Search for the cell housing the specified text and yield its (X, Y) center coordinate. 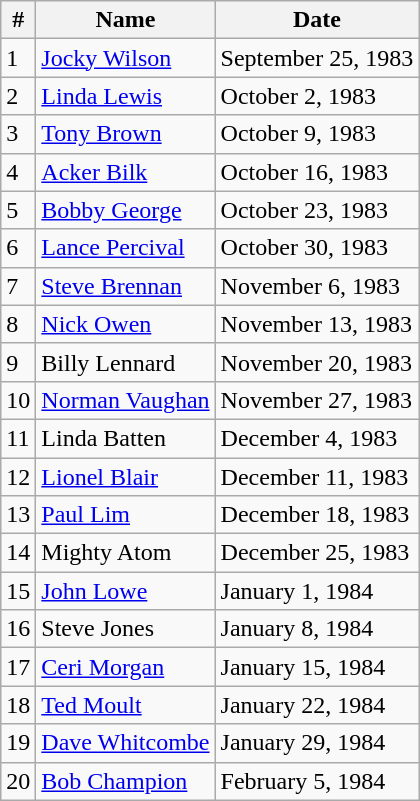
December 25, 1983 (317, 553)
Linda Lewis (126, 96)
January 15, 1984 (317, 667)
12 (18, 477)
October 9, 1983 (317, 134)
1 (18, 58)
14 (18, 553)
16 (18, 629)
October 16, 1983 (317, 172)
October 30, 1983 (317, 248)
October 2, 1983 (317, 96)
Date (317, 20)
19 (18, 743)
Bob Champion (126, 781)
January 1, 1984 (317, 591)
15 (18, 591)
# (18, 20)
January 29, 1984 (317, 743)
December 18, 1983 (317, 515)
11 (18, 438)
October 23, 1983 (317, 210)
Linda Batten (126, 438)
Mighty Atom (126, 553)
September 25, 1983 (317, 58)
Billy Lennard (126, 362)
January 8, 1984 (317, 629)
Lionel Blair (126, 477)
8 (18, 324)
Lance Percival (126, 248)
Acker Bilk (126, 172)
2 (18, 96)
Steve Brennan (126, 286)
November 13, 1983 (317, 324)
November 20, 1983 (317, 362)
Jocky Wilson (126, 58)
Norman Vaughan (126, 400)
Steve Jones (126, 629)
3 (18, 134)
February 5, 1984 (317, 781)
Ted Moult (126, 705)
18 (18, 705)
December 11, 1983 (317, 477)
6 (18, 248)
4 (18, 172)
7 (18, 286)
10 (18, 400)
Tony Brown (126, 134)
5 (18, 210)
January 22, 1984 (317, 705)
Paul Lim (126, 515)
20 (18, 781)
November 27, 1983 (317, 400)
Nick Owen (126, 324)
Bobby George (126, 210)
December 4, 1983 (317, 438)
John Lowe (126, 591)
Name (126, 20)
Ceri Morgan (126, 667)
17 (18, 667)
November 6, 1983 (317, 286)
Dave Whitcombe (126, 743)
13 (18, 515)
9 (18, 362)
